Find where the given text appears and provide that cell's center as [x, y] coordinate. 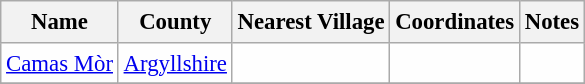
Nearest Village [311, 22]
Argyllshire [175, 62]
Notes [552, 22]
Coordinates [455, 22]
County [175, 22]
Name [60, 22]
Camas Mòr [60, 62]
